Scan for the cell matching the given text and deliver its [x, y] coordinate at center. 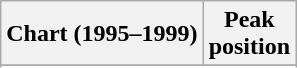
Chart (1995–1999) [102, 34]
Peakposition [249, 34]
